Return (X, Y) of the center of cell containing provided text 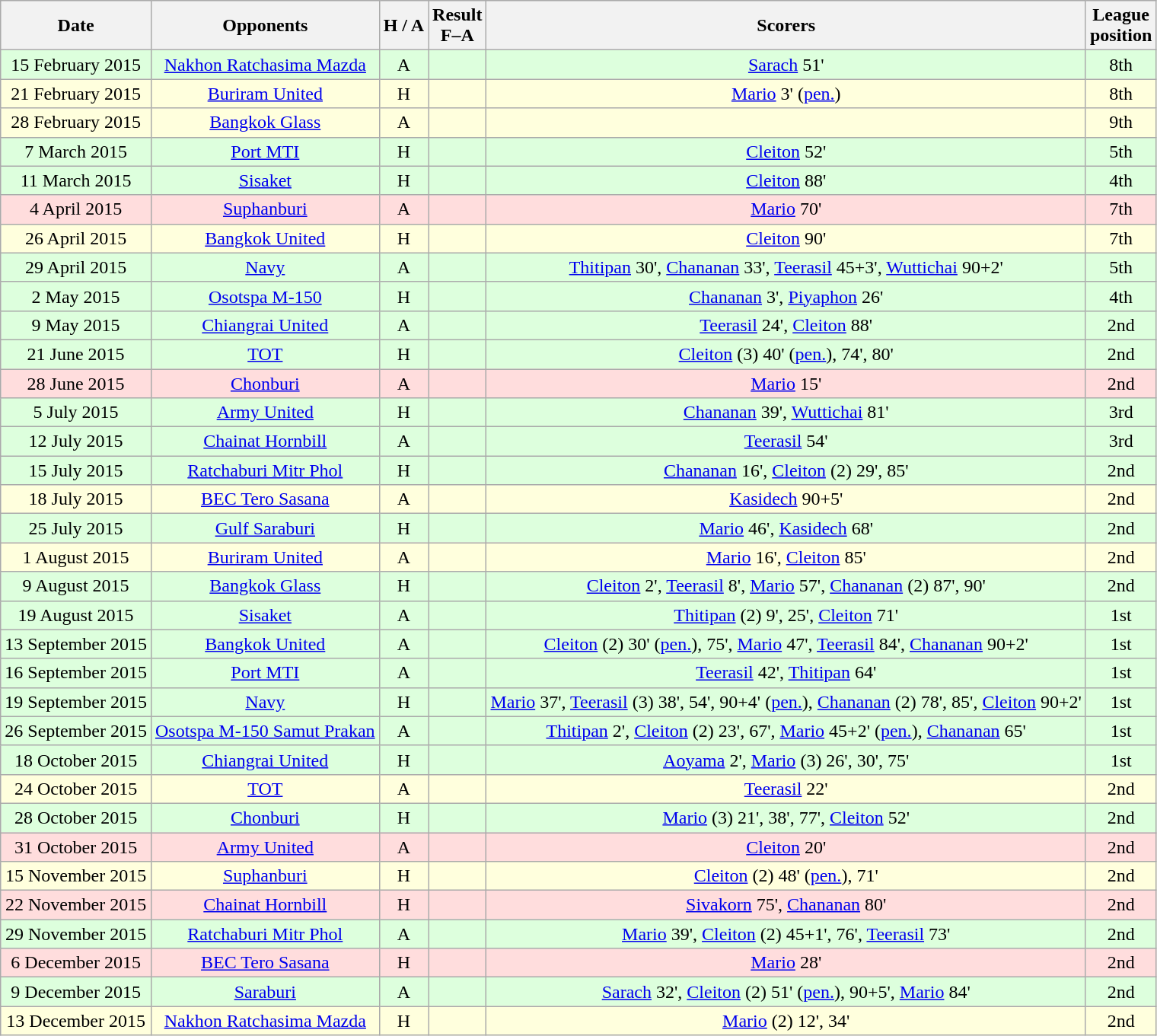
11 March 2015 (76, 180)
Cleiton (2) 30' (pen.), 75', Mario 47', Teerasil 84', Chananan 90+2' (786, 644)
Scorers (786, 26)
9 August 2015 (76, 586)
Cleiton (3) 40' (pen.), 74', 80' (786, 354)
Teerasil 54' (786, 441)
Mario (2) 12', 34' (786, 1021)
Mario (3) 21', 38', 77', Cleiton 52' (786, 818)
29 April 2015 (76, 267)
Saraburi (265, 992)
26 April 2015 (76, 238)
Date (76, 26)
Mario 37', Teerasil (3) 38', 54', 90+4' (pen.), Chananan (2) 78', 85', Cleiton 90+2' (786, 702)
18 July 2015 (76, 499)
5 July 2015 (76, 413)
24 October 2015 (76, 789)
Mario 70' (786, 209)
19 September 2015 (76, 702)
12 July 2015 (76, 441)
Cleiton (2) 48' (pen.), 71' (786, 876)
Mario 3' (pen.) (786, 94)
Mario 16', Cleiton 85' (786, 557)
Cleiton 88' (786, 180)
Chananan 16', Cleiton (2) 29', 85' (786, 470)
28 June 2015 (76, 383)
Cleiton 20' (786, 847)
13 December 2015 (76, 1021)
Opponents (265, 26)
Cleiton 52' (786, 151)
26 September 2015 (76, 731)
9th (1120, 123)
29 November 2015 (76, 934)
19 August 2015 (76, 615)
9 May 2015 (76, 325)
15 July 2015 (76, 470)
9 December 2015 (76, 992)
Sarach 32', Cleiton (2) 51' (pen.), 90+5', Mario 84' (786, 992)
21 February 2015 (76, 94)
Gulf Saraburi (265, 528)
H / A (403, 26)
21 June 2015 (76, 354)
28 February 2015 (76, 123)
28 October 2015 (76, 818)
Sarach 51' (786, 65)
2 May 2015 (76, 296)
Cleiton 90' (786, 238)
Aoyama 2', Mario (3) 26', 30', 75' (786, 760)
13 September 2015 (76, 644)
Mario 39', Cleiton (2) 45+1', 76', Teerasil 73' (786, 934)
Chananan 3', Piyaphon 26' (786, 296)
Mario 28' (786, 963)
Mario 46', Kasidech 68' (786, 528)
Teerasil 24', Cleiton 88' (786, 325)
15 February 2015 (76, 65)
Mario 15' (786, 383)
Sivakorn 75', Chananan 80' (786, 905)
Thitipan 2', Cleiton (2) 23', 67', Mario 45+2' (pen.), Chananan 65' (786, 731)
4 April 2015 (76, 209)
ResultF–A (457, 26)
Cleiton 2', Teerasil 8', Mario 57', Chananan (2) 87', 90' (786, 586)
25 July 2015 (76, 528)
Osotspa M-150 (265, 296)
Chananan 39', Wuttichai 81' (786, 413)
Osotspa M-150 Samut Prakan (265, 731)
Kasidech 90+5' (786, 499)
Teerasil 22' (786, 789)
22 November 2015 (76, 905)
16 September 2015 (76, 673)
18 October 2015 (76, 760)
Teerasil 42', Thitipan 64' (786, 673)
31 October 2015 (76, 847)
1 August 2015 (76, 557)
Thitipan 30', Chananan 33', Teerasil 45+3', Wuttichai 90+2' (786, 267)
6 December 2015 (76, 963)
Leagueposition (1120, 26)
Thitipan (2) 9', 25', Cleiton 71' (786, 615)
7 March 2015 (76, 151)
15 November 2015 (76, 876)
